Pinpoint the cell where the given text exists, returning its [X, Y] midpoint coordinate. 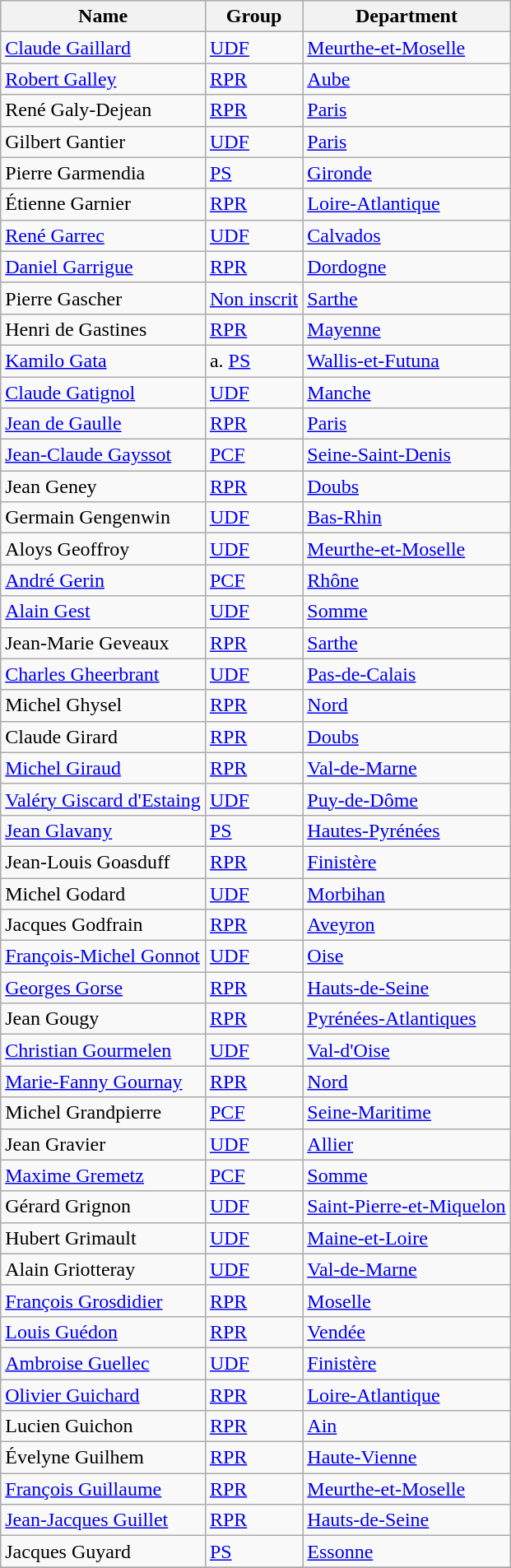
Dordogne [406, 267]
Michel Ghysel [104, 705]
Name [104, 16]
Christian Gourmelen [104, 1050]
Calvados [406, 235]
Maxime Gremetz [104, 1175]
Henri de Gastines [104, 329]
Oise [406, 956]
Jean Glavany [104, 831]
Jean-Claude Gayssot [104, 455]
François Grosdidier [104, 1300]
Germain Gengenwin [104, 518]
Jean Gravier [104, 1144]
Wallis-et-Futuna [406, 361]
Georges Gorse [104, 988]
Seine-Saint-Denis [406, 455]
a. PS [253, 361]
Jean-Marie Geveaux [104, 643]
Seine-Maritime [406, 1113]
Aveyron [406, 925]
François Guillaume [104, 1489]
Puy-de-Dôme [406, 799]
Marie-Fanny Gournay [104, 1082]
Daniel Garrigue [104, 267]
Group [253, 16]
Jean Geney [104, 486]
André Gerin [104, 580]
Maine-et-Loire [406, 1238]
Pas-de-Calais [406, 674]
Kamilo Gata [104, 361]
Non inscrit [253, 298]
Robert Galley [104, 79]
Claude Gaillard [104, 48]
Bas-Rhin [406, 518]
Moselle [406, 1300]
Lucien Guichon [104, 1426]
Mayenne [406, 329]
Valéry Giscard d'Estaing [104, 799]
Claude Girard [104, 737]
Michel Grandpierre [104, 1113]
Hubert Grimault [104, 1238]
Jean-Louis Goasduff [104, 862]
Pierre Gascher [104, 298]
Jacques Godfrain [104, 925]
Alain Gest [104, 612]
Aloys Geoffroy [104, 549]
François-Michel Gonnot [104, 956]
Étienne Garnier [104, 204]
Gilbert Gantier [104, 142]
René Galy-Dejean [104, 110]
Hautes-Pyrénées [406, 831]
Rhône [406, 580]
Michel Giraud [104, 768]
Vendée [406, 1332]
Allier [406, 1144]
Évelyne Guilhem [104, 1458]
Pierre Garmendia [104, 173]
Jean de Gaulle [104, 424]
Department [406, 16]
Ambroise Guellec [104, 1363]
Jacques Guyard [104, 1552]
Ain [406, 1426]
Gérard Grignon [104, 1207]
Val-d'Oise [406, 1050]
Jean Gougy [104, 1019]
Louis Guédon [104, 1332]
Charles Gheerbrant [104, 674]
Gironde [406, 173]
Haute-Vienne [406, 1458]
Claude Gatignol [104, 393]
Olivier Guichard [104, 1395]
Alain Griotteray [104, 1269]
Saint-Pierre-et-Miquelon [406, 1207]
Essonne [406, 1552]
Michel Godard [104, 893]
Jean-Jacques Guillet [104, 1520]
Morbihan [406, 893]
René Garrec [104, 235]
Pyrénées-Atlantiques [406, 1019]
Manche [406, 393]
Aube [406, 79]
